Scan for the cell matching the given text and deliver its (X, Y) coordinate at center. 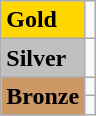
Gold (43, 20)
Silver (43, 58)
Bronze (43, 96)
